Detect which cell encompasses the target text, then output its (x, y) center coordinate. 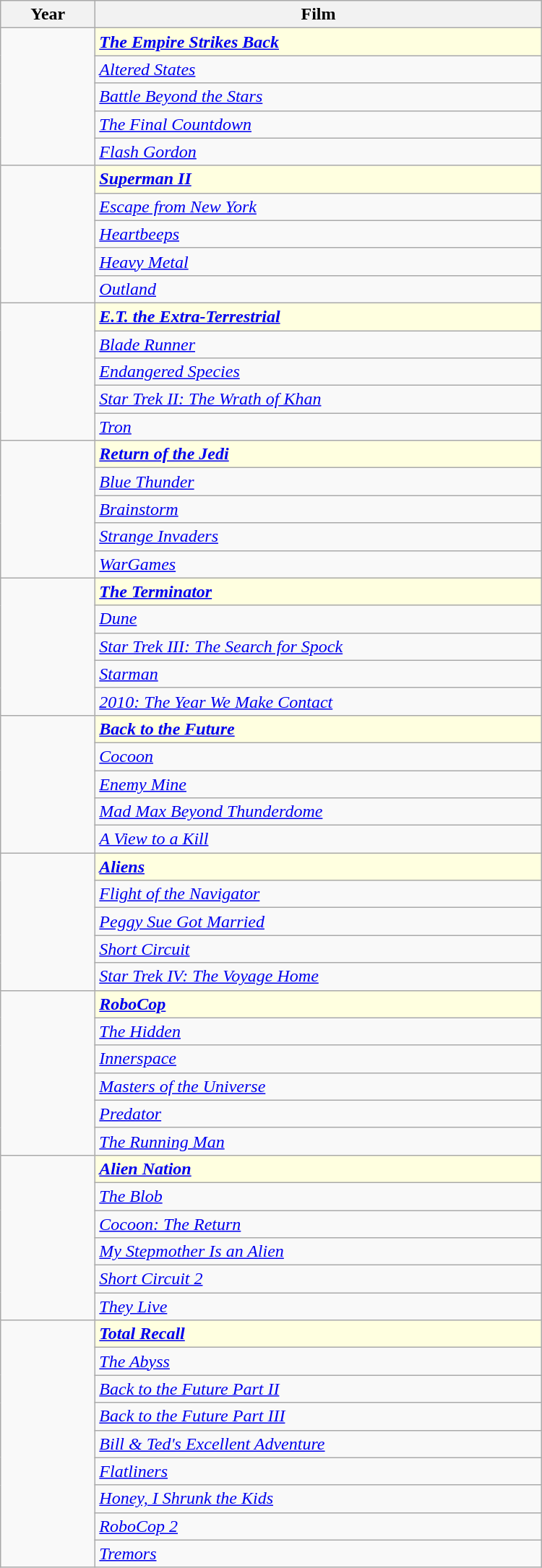
Outland (318, 289)
Tremors (318, 1554)
Return of the Jedi (318, 454)
Heavy Metal (318, 261)
The Blob (318, 1196)
The Running Man (318, 1141)
A View to a Kill (318, 839)
Back to the Future Part III (318, 1416)
Blue Thunder (318, 482)
Back to the Future Part II (318, 1389)
Predator (318, 1114)
Flash Gordon (318, 152)
Bill & Ted's Excellent Adventure (318, 1444)
Total Recall (318, 1334)
Innerspace (318, 1059)
Masters of the Universe (318, 1086)
My Stepmother Is an Alien (318, 1252)
Star Trek III: The Search for Spock (318, 646)
Escape from New York (318, 207)
Starman (318, 674)
Altered States (318, 69)
Mad Max Beyond Thunderdome (318, 812)
Flight of the Navigator (318, 894)
The Terminator (318, 592)
Year (48, 14)
The Final Countdown (318, 124)
Star Trek II: The Wrath of Khan (318, 399)
Superman II (318, 179)
RoboCop 2 (318, 1526)
Cocoon (318, 756)
Flatliners (318, 1471)
Film (318, 14)
Brainstorm (318, 509)
Battle Beyond the Stars (318, 97)
They Live (318, 1307)
Enemy Mine (318, 784)
2010: The Year We Make Contact (318, 701)
Short Circuit (318, 949)
WarGames (318, 564)
Heartbeeps (318, 234)
Alien Nation (318, 1169)
Star Trek IV: The Voyage Home (318, 976)
Endangered Species (318, 372)
RoboCop (318, 1004)
Back to the Future (318, 729)
Strange Invaders (318, 537)
Dune (318, 619)
E.T. the Extra-Terrestrial (318, 316)
Peggy Sue Got Married (318, 922)
Aliens (318, 867)
Short Circuit 2 (318, 1279)
The Empire Strikes Back (318, 42)
Cocoon: The Return (318, 1224)
The Hidden (318, 1031)
Blade Runner (318, 345)
Honey, I Shrunk the Kids (318, 1499)
Tron (318, 427)
The Abyss (318, 1361)
